Output the (x, y) coordinate of the center of the cell containing the given text.  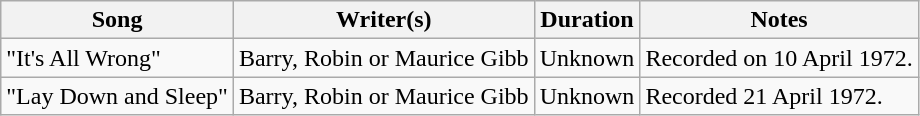
Recorded on 10 April 1972. (779, 58)
"It's All Wrong" (118, 58)
Notes (779, 20)
Song (118, 20)
"Lay Down and Sleep" (118, 96)
Duration (587, 20)
Writer(s) (384, 20)
Recorded 21 April 1972. (779, 96)
